Capture the cell that displays the provided text and extract its [x, y] central coordinate. 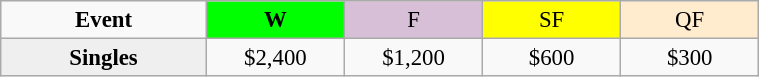
QF [690, 20]
Singles [104, 58]
$2,400 [275, 58]
W [275, 20]
$1,200 [413, 58]
$600 [552, 58]
F [413, 20]
SF [552, 20]
Event [104, 20]
$300 [690, 58]
